Search for the cell housing the specified text and yield its [X, Y] center coordinate. 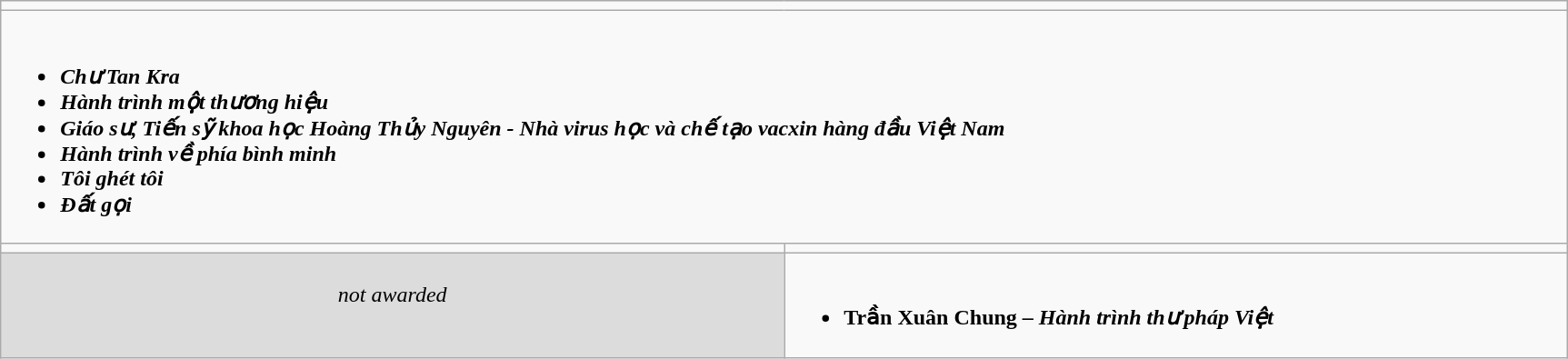
not awarded [393, 305]
Trần Xuân Chung – Hành trình thư pháp Việt [1176, 305]
